Search for the cell housing the specified text and yield its (x, y) center coordinate. 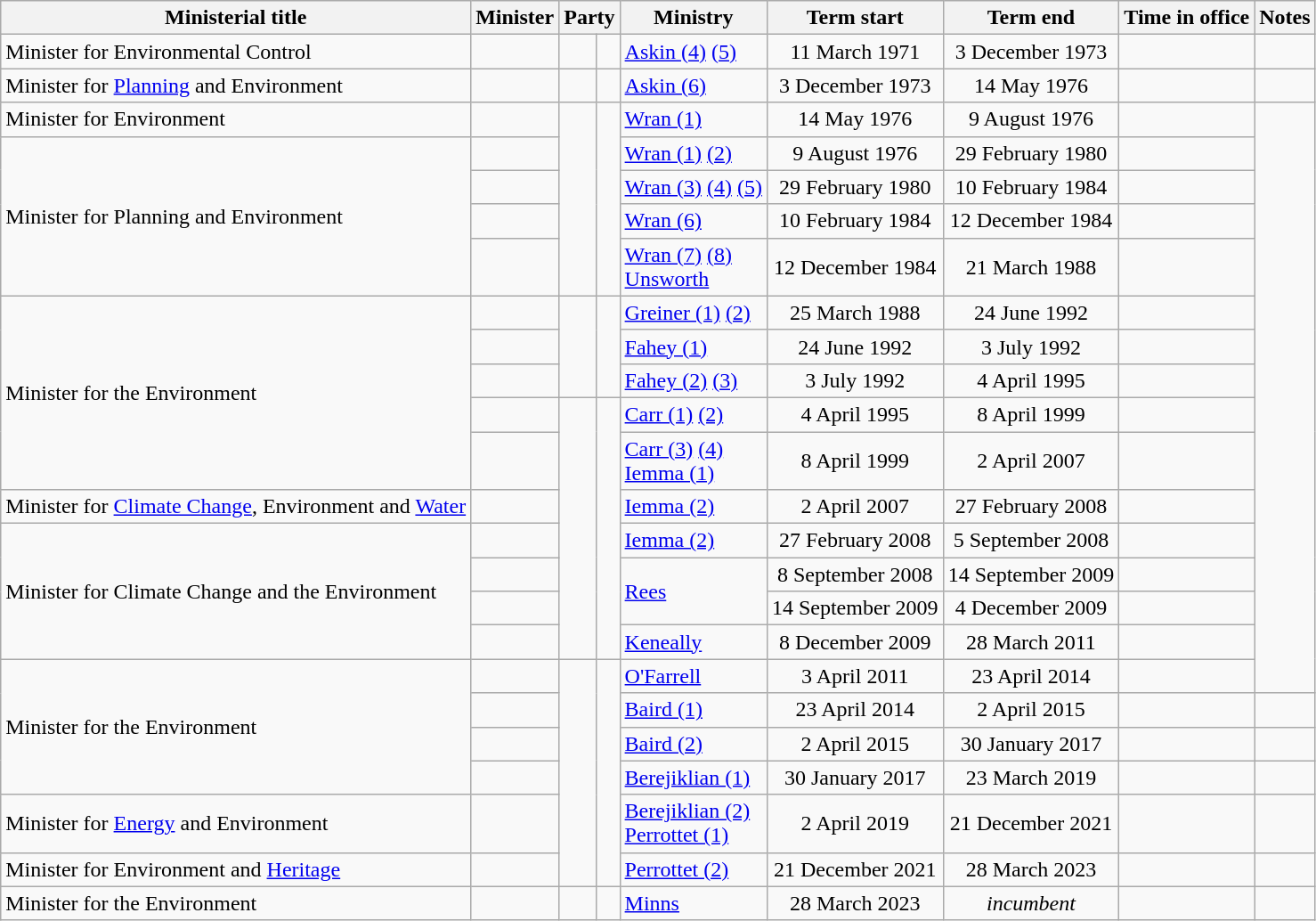
25 March 1988 (855, 313)
28 March 2011 (1031, 642)
11 March 1971 (855, 52)
Party (589, 18)
Greiner (1) (2) (693, 313)
Askin (4) (5) (693, 52)
Wran (7) (8)Unsworth (693, 267)
23 March 2019 (1031, 778)
Minister for Energy and Environment (236, 823)
Wran (3) (4) (5) (693, 187)
Keneally (693, 642)
Minister for Environmental Control (236, 52)
3 April 2011 (855, 676)
Ministerial title (236, 18)
Minister for Climate Change, Environment and Water (236, 507)
Term start (855, 18)
4 December 2009 (1031, 608)
Notes (1285, 18)
5 September 2008 (1031, 541)
Fahey (1) (693, 346)
21 March 1988 (1031, 267)
Berejiklian (1) (693, 778)
Wran (1) (693, 119)
Berejiklian (2)Perrottet (1) (693, 823)
Ministry (693, 18)
incumbent (1031, 903)
Carr (1) (2) (693, 414)
2 April 2019 (855, 823)
Baird (1) (693, 710)
Minister for Climate Change and the Environment (236, 591)
Wran (6) (693, 221)
Minister for Environment and Heritage (236, 869)
Wran (1) (2) (693, 153)
O'Farrell (693, 676)
Minns (693, 903)
Time in office (1187, 18)
Askin (6) (693, 86)
Baird (2) (693, 744)
8 December 2009 (855, 642)
Perrottet (2) (693, 869)
8 September 2008 (855, 575)
Carr (3) (4)Iemma (1) (693, 460)
Rees (693, 591)
Minister for Environment (236, 119)
Minister (515, 18)
Fahey (2) (3) (693, 380)
Term end (1031, 18)
